Extract the (X, Y) coordinate from the center of the cell holding the provided text.  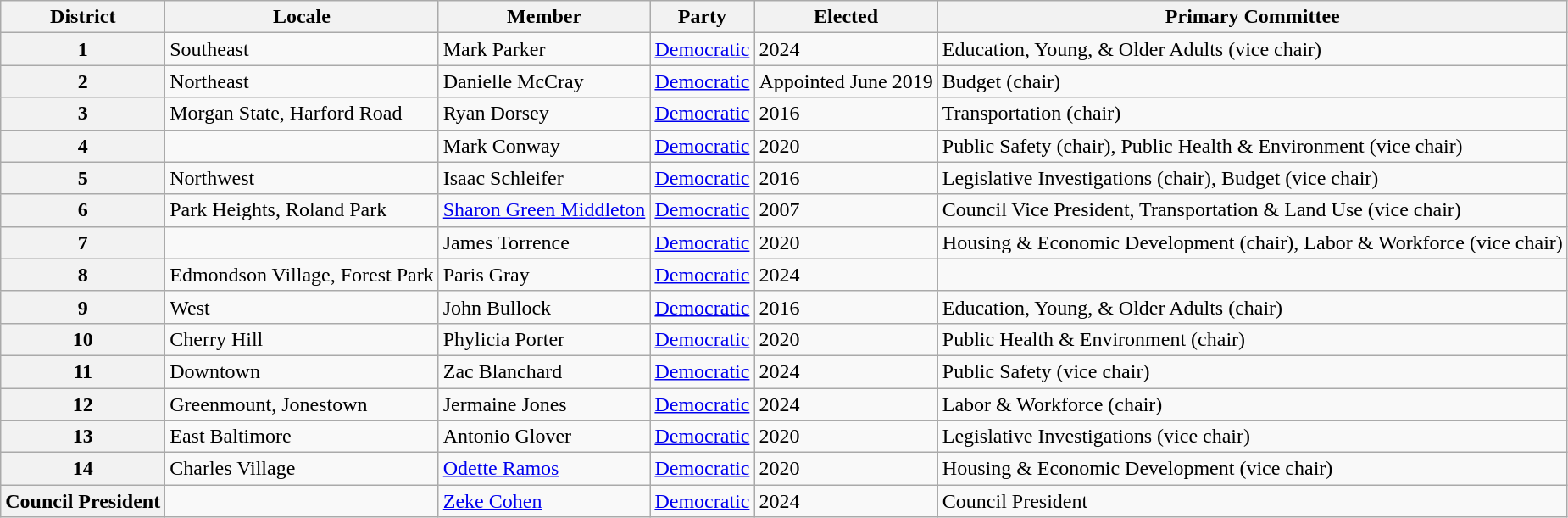
Paris Gray (544, 275)
Northwest (302, 178)
Transportation (chair) (1253, 114)
District (83, 17)
Charles Village (302, 469)
Housing & Economic Development (vice chair) (1253, 469)
West (302, 307)
Ryan Dorsey (544, 114)
Public Health & Environment (chair) (1253, 339)
James Torrence (544, 242)
Cherry Hill (302, 339)
Public Safety (chair), Public Health & Environment (vice chair) (1253, 146)
Danielle McCray (544, 81)
Appointed June 2019 (846, 81)
Locale (302, 17)
9 (83, 307)
Budget (chair) (1253, 81)
Housing & Economic Development (chair), Labor & Workforce (vice chair) (1253, 242)
1 (83, 49)
Zac Blanchard (544, 371)
Phylicia Porter (544, 339)
2 (83, 81)
Southeast (302, 49)
6 (83, 210)
East Baltimore (302, 437)
Greenmount, Jonestown (302, 404)
10 (83, 339)
Mark Conway (544, 146)
Council Vice President, Transportation & Land Use (vice chair) (1253, 210)
8 (83, 275)
Park Heights, Roland Park (302, 210)
7 (83, 242)
Antonio Glover (544, 437)
Isaac Schleifer (544, 178)
12 (83, 404)
Party (702, 17)
3 (83, 114)
Primary Committee (1253, 17)
Downtown (302, 371)
Jermaine Jones (544, 404)
14 (83, 469)
Education, Young, & Older Adults (chair) (1253, 307)
Public Safety (vice chair) (1253, 371)
Morgan State, Harford Road (302, 114)
Northeast (302, 81)
Education, Young, & Older Adults (vice chair) (1253, 49)
Legislative Investigations (chair), Budget (vice chair) (1253, 178)
5 (83, 178)
13 (83, 437)
John Bullock (544, 307)
Edmondson Village, Forest Park (302, 275)
Sharon Green Middleton (544, 210)
Member (544, 17)
Mark Parker (544, 49)
11 (83, 371)
Labor & Workforce (chair) (1253, 404)
Odette Ramos (544, 469)
2007 (846, 210)
4 (83, 146)
Legislative Investigations (vice chair) (1253, 437)
Zeke Cohen (544, 501)
Elected (846, 17)
